Capture the cell that displays the provided text and extract its (x, y) central coordinate. 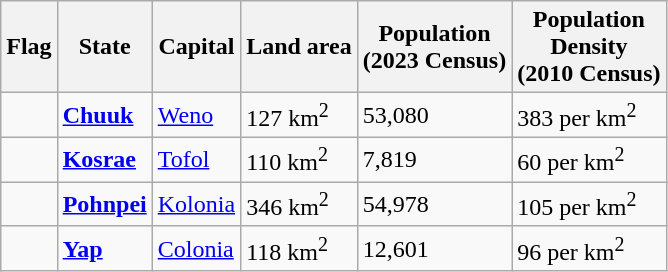
127 km2 (300, 116)
Weno (196, 116)
Kolonia (196, 204)
Yap (104, 248)
State (104, 47)
54,978 (434, 204)
Tofol (196, 160)
53,080 (434, 116)
Capital (196, 47)
105 per km2 (589, 204)
Colonia (196, 248)
12,601 (434, 248)
60 per km2 (589, 160)
383 per km2 (589, 116)
118 km2 (300, 248)
Flag (29, 47)
Pohnpei (104, 204)
110 km2 (300, 160)
96 per km2 (589, 248)
7,819 (434, 160)
PopulationDensity(2010 Census) (589, 47)
Kosrae (104, 160)
Land area (300, 47)
Chuuk (104, 116)
346 km2 (300, 204)
Population(2023 Census) (434, 47)
